Extract the (X, Y) coordinate from the center of the cell holding the provided text.  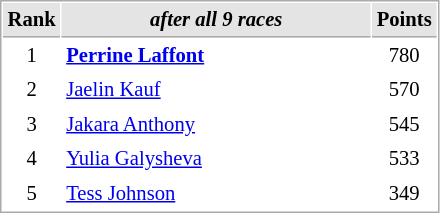
1 (32, 56)
Points (404, 20)
Jaelin Kauf (216, 90)
2 (32, 90)
Perrine Laffont (216, 56)
4 (32, 158)
after all 9 races (216, 20)
780 (404, 56)
Jakara Anthony (216, 124)
Yulia Galysheva (216, 158)
3 (32, 124)
5 (32, 194)
349 (404, 194)
Rank (32, 20)
Tess Johnson (216, 194)
545 (404, 124)
533 (404, 158)
570 (404, 90)
